Locate the cell with the specified text and output its [X, Y] center coordinate. 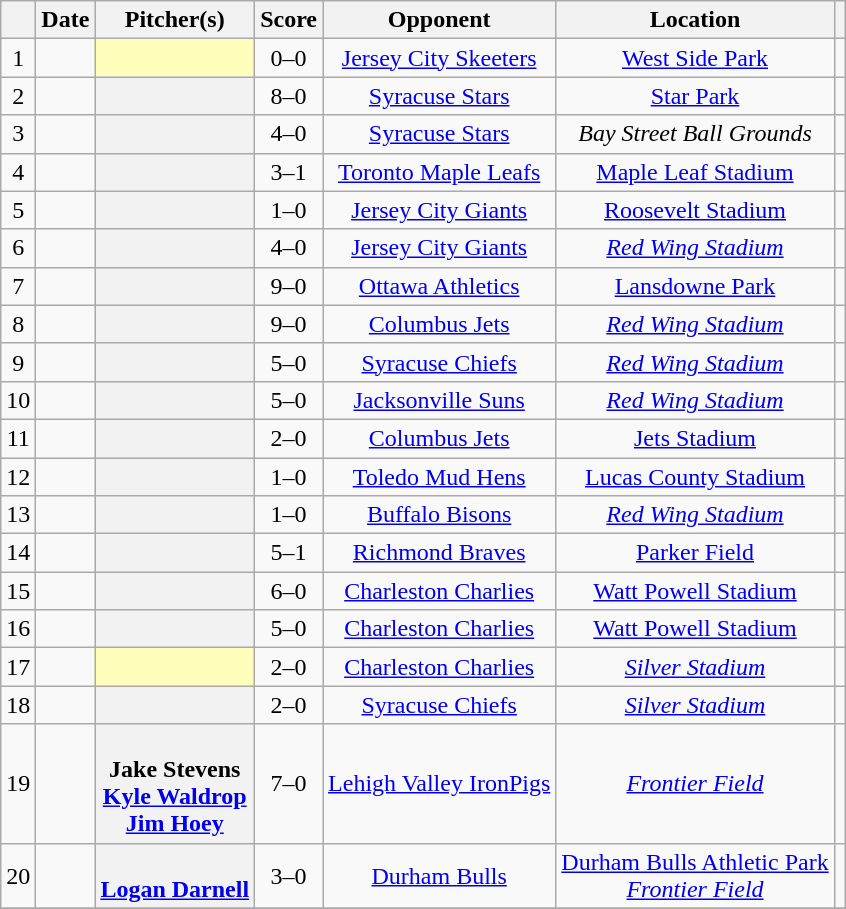
13 [18, 515]
3 [18, 134]
6–0 [289, 591]
6 [18, 248]
2 [18, 96]
0–0 [289, 58]
Toledo Mud Hens [440, 477]
10 [18, 400]
Jets Stadium [695, 438]
Bay Street Ball Grounds [695, 134]
Score [289, 20]
Opponent [440, 20]
3–1 [289, 172]
Richmond Braves [440, 553]
9 [18, 362]
15 [18, 591]
Star Park [695, 96]
Location [695, 20]
16 [18, 629]
18 [18, 705]
Buffalo Bisons [440, 515]
14 [18, 553]
20 [18, 876]
19 [18, 784]
Maple Leaf Stadium [695, 172]
4 [18, 172]
Lansdowne Park [695, 286]
5–1 [289, 553]
5 [18, 210]
Frontier Field [695, 784]
West Side Park [695, 58]
Jersey City Skeeters [440, 58]
11 [18, 438]
Ottawa Athletics [440, 286]
Jacksonville Suns [440, 400]
Durham Bulls Athletic ParkFrontier Field [695, 876]
Pitcher(s) [175, 20]
7 [18, 286]
Jake Stevens Kyle Waldrop Jim Hoey [175, 784]
Lehigh Valley IronPigs [440, 784]
8–0 [289, 96]
8 [18, 324]
1 [18, 58]
Toronto Maple Leafs [440, 172]
Lucas County Stadium [695, 477]
Logan Darnell [175, 876]
Roosevelt Stadium [695, 210]
3–0 [289, 876]
Parker Field [695, 553]
Date [66, 20]
Durham Bulls [440, 876]
7–0 [289, 784]
12 [18, 477]
17 [18, 667]
